Extract the (x, y) coordinate from the center of the cell holding the provided text.  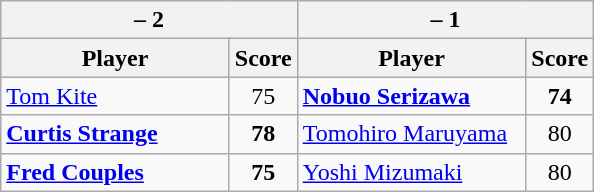
Nobuo Serizawa (412, 96)
Fred Couples (116, 172)
74 (560, 96)
78 (263, 134)
Tom Kite (116, 96)
– 2 (150, 20)
Tomohiro Maruyama (412, 134)
– 1 (446, 20)
Yoshi Mizumaki (412, 172)
Curtis Strange (116, 134)
